Scan for the cell matching the given text and deliver its (X, Y) coordinate at center. 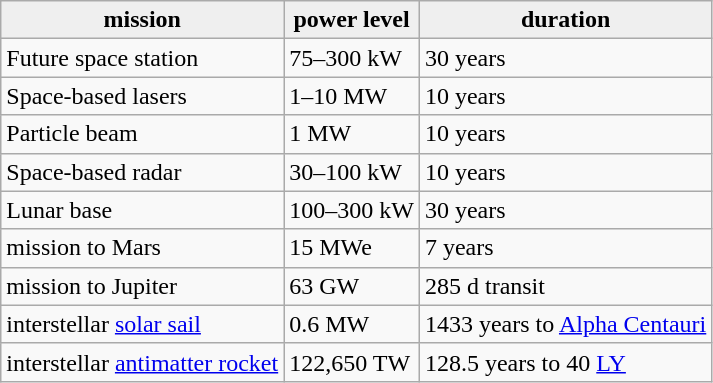
Particle beam (142, 134)
100–300 kW (352, 210)
power level (352, 20)
15 MWe (352, 248)
Space-based lasers (142, 96)
Lunar base (142, 210)
Future space station (142, 58)
122,650 TW (352, 362)
interstellar antimatter rocket (142, 362)
mission (142, 20)
1 MW (352, 134)
285 d transit (565, 286)
1–10 MW (352, 96)
interstellar solar sail (142, 324)
duration (565, 20)
mission to Mars (142, 248)
0.6 MW (352, 324)
75–300 kW (352, 58)
128.5 years to 40 LY (565, 362)
63 GW (352, 286)
1433 years to Alpha Centauri (565, 324)
mission to Jupiter (142, 286)
Space-based radar (142, 172)
30–100 kW (352, 172)
7 years (565, 248)
